Locate the cell with the specified text and output its [X, Y] center coordinate. 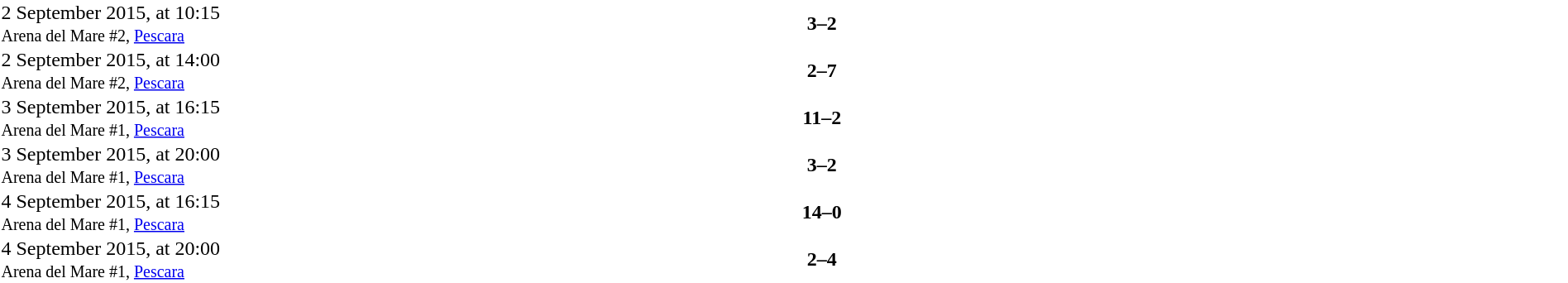
4 September 2015, at 16:15 Arena del Mare #1, Pescara [180, 212]
11–2 [822, 118]
2 September 2015, at 14:00 Arena del Mare #2, Pescara [180, 71]
2–4 [822, 260]
2 September 2015, at 10:15 Arena del Mare #2, Pescara [180, 23]
2–7 [822, 71]
14–0 [822, 212]
3 September 2015, at 20:00 Arena del Mare #1, Pescara [180, 165]
3 September 2015, at 16:15 Arena del Mare #1, Pescara [180, 118]
4 September 2015, at 20:00 Arena del Mare #1, Pescara [180, 260]
